Determine the [x, y] coordinate at the center of the cell enclosing the given text.  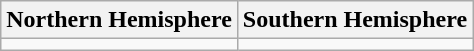
Southern Hemisphere [354, 20]
Northern Hemisphere [120, 20]
